Return (x, y) of the center of cell containing provided text 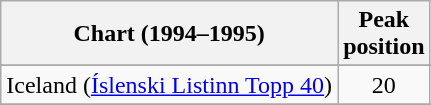
Peakposition (384, 34)
Chart (1994–1995) (170, 34)
Iceland (Íslenski Listinn Topp 40) (170, 85)
20 (384, 85)
